Detect which cell encompasses the target text, then output its (x, y) center coordinate. 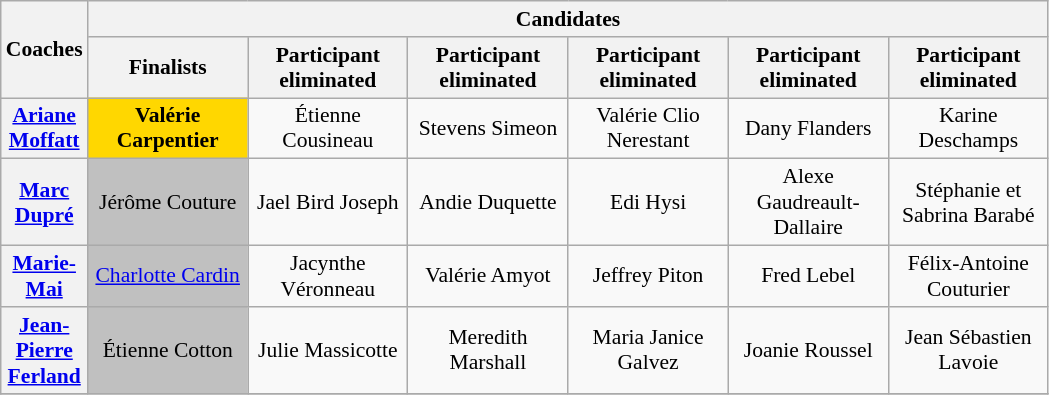
Jérôme Couture (168, 202)
Stéphanie et Sabrina Barabé (968, 202)
Étienne Cousineau (328, 128)
Valérie Clio Nerestant (648, 128)
Edi Hysi (648, 202)
Alexe Gaudreault-Dallaire (808, 202)
Ariane Moffatt (44, 128)
Finalists (168, 68)
Candidates (568, 19)
Julie Massicotte (328, 350)
Fred Lebel (808, 276)
Dany Flanders (808, 128)
Karine Deschamps (968, 128)
Stevens Simeon (488, 128)
Coaches (44, 50)
Étienne Cotton (168, 350)
Valérie Amyot (488, 276)
Jean Sébastien Lavoie (968, 350)
Charlotte Cardin (168, 276)
Jacynthe Véronneau (328, 276)
Félix-Antoine Couturier (968, 276)
Andie Duquette (488, 202)
Jean-Pierre Ferland (44, 350)
Maria Janice Galvez (648, 350)
Marc Dupré (44, 202)
Joanie Roussel (808, 350)
Jael Bird Joseph (328, 202)
Valérie Carpentier (168, 128)
Jeffrey Piton (648, 276)
Meredith Marshall (488, 350)
Marie-Mai (44, 276)
